Return [x, y] of the center of cell containing provided text 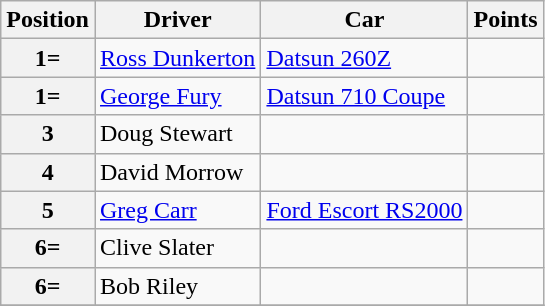
Driver [177, 20]
Greg Carr [177, 210]
Bob Riley [177, 286]
Points [506, 20]
Doug Stewart [177, 134]
Position [48, 20]
Clive Slater [177, 248]
David Morrow [177, 172]
Car [364, 20]
Ross Dunkerton [177, 58]
Datsun 710 Coupe [364, 96]
Datsun 260Z [364, 58]
3 [48, 134]
5 [48, 210]
George Fury [177, 96]
4 [48, 172]
Ford Escort RS2000 [364, 210]
